Find where the given text appears and provide that cell's center as [X, Y] coordinate. 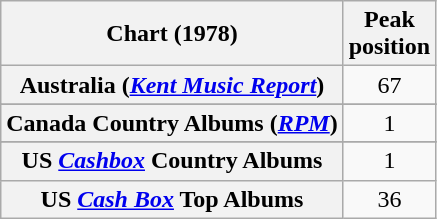
Chart (1978) [172, 34]
US Cashbox Country Albums [172, 161]
67 [389, 85]
Australia (Kent Music Report) [172, 85]
US Cash Box Top Albums [172, 199]
Peakposition [389, 34]
36 [389, 199]
Canada Country Albums (RPM) [172, 123]
